Search for the cell housing the specified text and yield its (x, y) center coordinate. 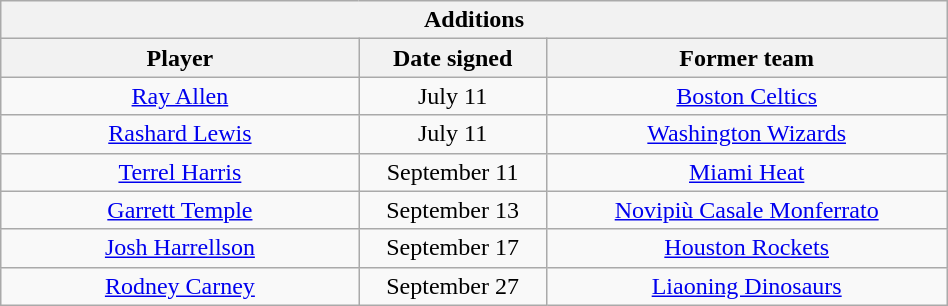
September 17 (452, 248)
Date signed (452, 58)
Rodney Carney (180, 286)
Washington Wizards (746, 134)
September 11 (452, 172)
Former team (746, 58)
September 13 (452, 210)
Garrett Temple (180, 210)
Rashard Lewis (180, 134)
Houston Rockets (746, 248)
Ray Allen (180, 96)
Josh Harrellson (180, 248)
Miami Heat (746, 172)
Terrel Harris (180, 172)
Player (180, 58)
Additions (474, 20)
Boston Celtics (746, 96)
Novipiù Casale Monferrato (746, 210)
September 27 (452, 286)
Liaoning Dinosaurs (746, 286)
